Return the (X, Y) coordinate for the center point of the cell that contains the specified text.  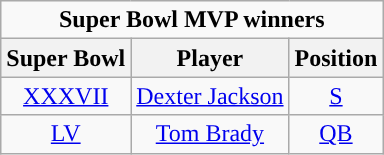
S (336, 96)
XXXVII (66, 96)
Position (336, 58)
LV (66, 134)
Super Bowl (66, 58)
Tom Brady (210, 134)
Super Bowl MVP winners (192, 20)
Dexter Jackson (210, 96)
QB (336, 134)
Player (210, 58)
